Provide the (x, y) coordinate of the cell's center where the given text is located.  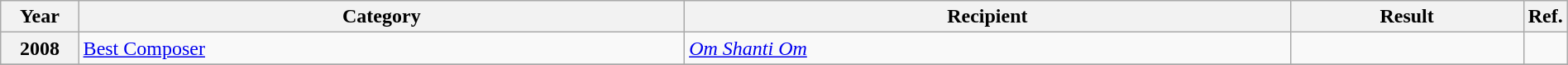
Recipient (987, 17)
Year (40, 17)
Ref. (1545, 17)
Om Shanti Om (987, 48)
2008 (40, 48)
Result (1407, 17)
Best Composer (382, 48)
Category (382, 17)
